Search for the cell housing the specified text and yield its (x, y) center coordinate. 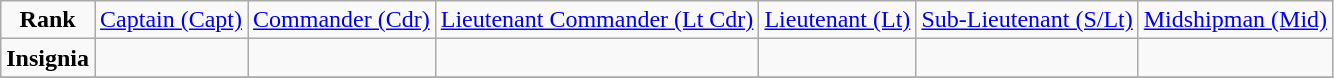
Sub-Lieutenant (S/Lt) (1027, 20)
Captain (Capt) (172, 20)
Insignia (48, 58)
Midshipman (Mid) (1235, 20)
Rank (48, 20)
Lieutenant Commander (Lt Cdr) (597, 20)
Lieutenant (Lt) (838, 20)
Commander (Cdr) (342, 20)
